Search for the cell housing the specified text and yield its [X, Y] center coordinate. 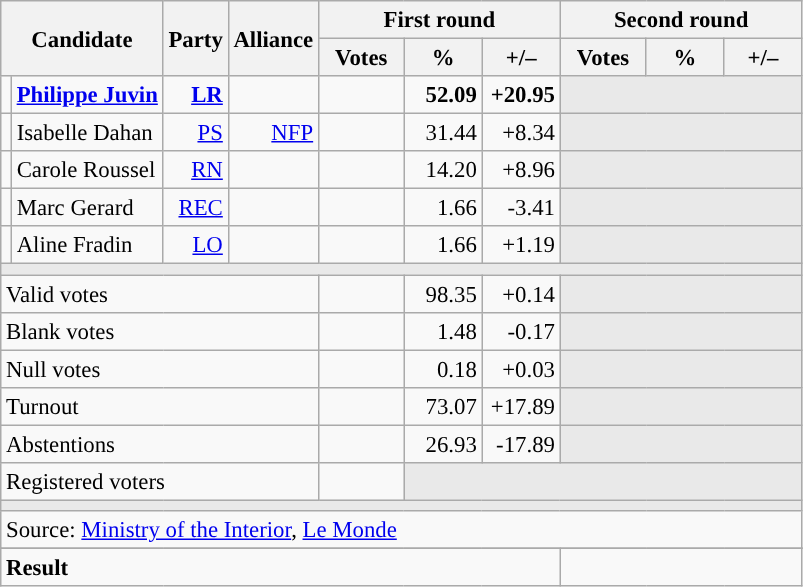
Alliance [273, 38]
0.18 [443, 369]
+8.34 [521, 133]
26.93 [443, 444]
1.48 [443, 331]
Result [280, 567]
Registered voters [160, 482]
31.44 [443, 133]
Second round [681, 20]
+1.19 [521, 245]
Turnout [160, 406]
+17.89 [521, 406]
+8.96 [521, 170]
LR [196, 95]
52.09 [443, 95]
Source: Ministry of the Interior, Le Monde [402, 530]
-0.17 [521, 331]
+0.14 [521, 294]
14.20 [443, 170]
Isabelle Dahan [87, 133]
73.07 [443, 406]
Valid votes [160, 294]
-3.41 [521, 208]
Abstentions [160, 444]
LO [196, 245]
NFP [273, 133]
Aline Fradin [87, 245]
98.35 [443, 294]
Marc Gerard [87, 208]
-17.89 [521, 444]
Blank votes [160, 331]
REC [196, 208]
+20.95 [521, 95]
Party [196, 38]
RN [196, 170]
Null votes [160, 369]
Carole Roussel [87, 170]
+0.03 [521, 369]
PS [196, 133]
Candidate [82, 38]
First round [439, 20]
Philippe Juvin [87, 95]
